Return the (x, y) coordinate for the center point of the cell that contains the specified text.  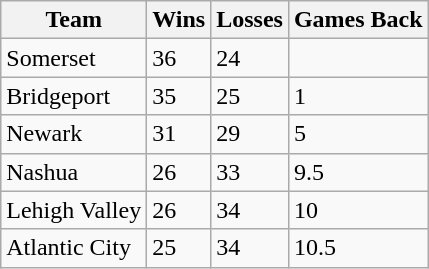
Wins (179, 20)
36 (179, 58)
9.5 (358, 172)
24 (250, 58)
1 (358, 96)
Atlantic City (74, 248)
Bridgeport (74, 96)
33 (250, 172)
Newark (74, 134)
29 (250, 134)
Losses (250, 20)
Games Back (358, 20)
5 (358, 134)
Somerset (74, 58)
Lehigh Valley (74, 210)
Team (74, 20)
35 (179, 96)
10 (358, 210)
10.5 (358, 248)
31 (179, 134)
Nashua (74, 172)
